Capture the cell that displays the provided text and extract its [x, y] central coordinate. 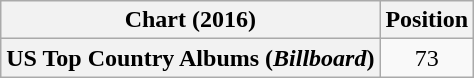
US Top Country Albums (Billboard) [190, 58]
73 [427, 58]
Chart (2016) [190, 20]
Position [427, 20]
